For the text-containing cell, return its midpoint in [X, Y] coordinate format. 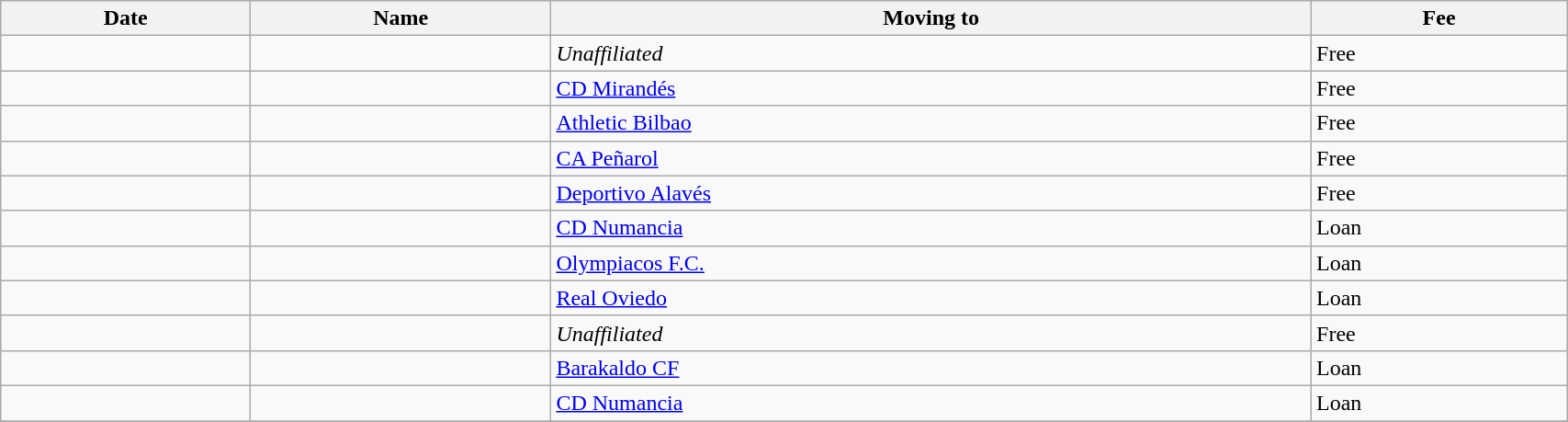
Deportivo Alavés [931, 193]
Name [400, 18]
Date [126, 18]
Olympiacos F.C. [931, 263]
Moving to [931, 18]
CD Mirandés [931, 88]
Athletic Bilbao [931, 123]
Barakaldo CF [931, 368]
Fee [1439, 18]
CA Peñarol [931, 158]
Real Oviedo [931, 298]
